From the cell containing the given text, extract its center point as [X, Y] coordinate. 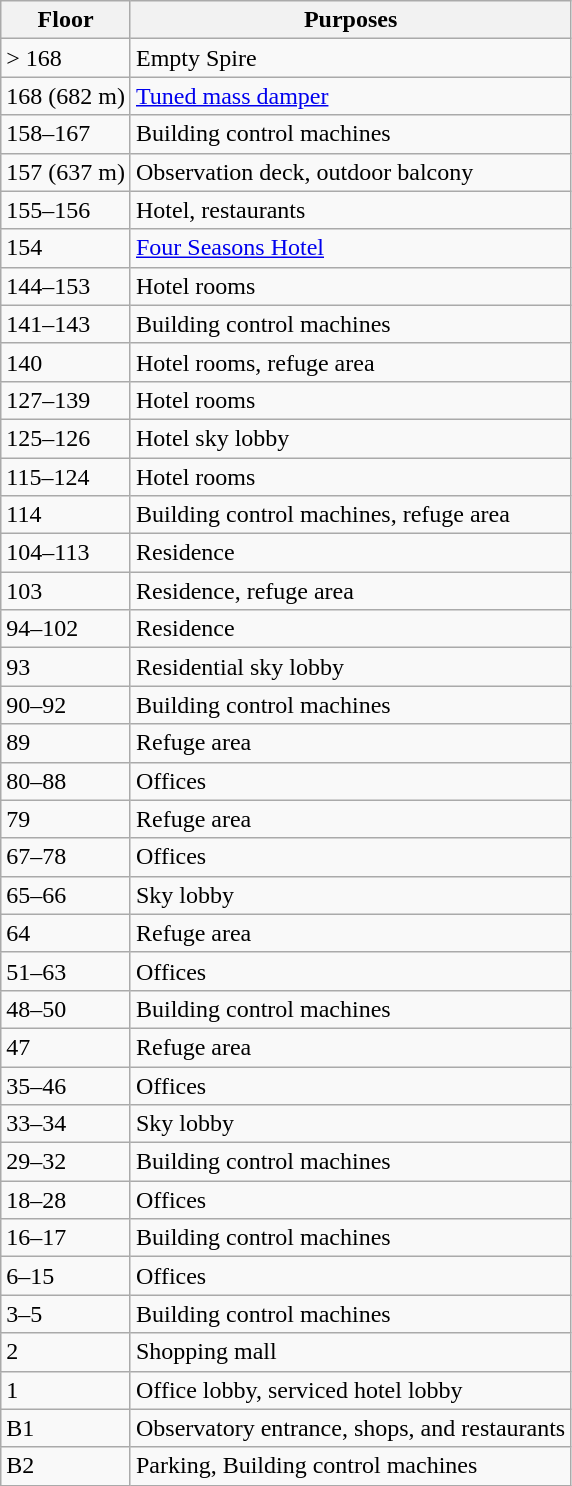
Hotel rooms, refuge area [350, 362]
79 [66, 819]
127–139 [66, 400]
103 [66, 591]
Hotel sky lobby [350, 438]
Floor [66, 20]
144–153 [66, 286]
51–63 [66, 971]
90–92 [66, 705]
114 [66, 515]
Shopping mall [350, 1352]
Observation deck, outdoor balcony [350, 172]
2 [66, 1352]
18–28 [66, 1200]
154 [66, 248]
65–66 [66, 895]
> 168 [66, 58]
16–17 [66, 1238]
Empty Spire [350, 58]
Observatory entrance, shops, and restaurants [350, 1428]
35–46 [66, 1085]
94–102 [66, 629]
141–143 [66, 324]
80–88 [66, 781]
Purposes [350, 20]
B1 [66, 1428]
155–156 [66, 210]
140 [66, 362]
Four Seasons Hotel [350, 248]
89 [66, 743]
157 (637 m) [66, 172]
Residence, refuge area [350, 591]
B2 [66, 1466]
Residential sky lobby [350, 667]
33–34 [66, 1124]
67–78 [66, 857]
158–167 [66, 134]
29–32 [66, 1162]
104–113 [66, 553]
48–50 [66, 1009]
93 [66, 667]
Office lobby, serviced hotel lobby [350, 1390]
115–124 [66, 477]
Tuned mass damper [350, 96]
168 (682 m) [66, 96]
1 [66, 1390]
6–15 [66, 1276]
47 [66, 1047]
125–126 [66, 438]
Building control machines, refuge area [350, 515]
64 [66, 933]
3–5 [66, 1314]
Hotel, restaurants [350, 210]
Parking, Building control machines [350, 1466]
